Identify which cell holds the provided text, then report its (x, y) central coordinate. 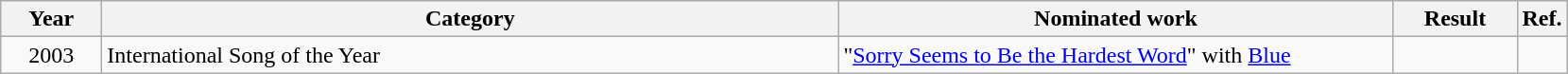
Nominated work (1115, 19)
Result (1456, 19)
2003 (51, 55)
Year (51, 19)
Category (471, 19)
"Sorry Seems to Be the Hardest Word" with Blue (1115, 55)
International Song of the Year (471, 55)
Ref. (1542, 19)
